Determine the [X, Y] coordinate at the center of the cell enclosing the given text.  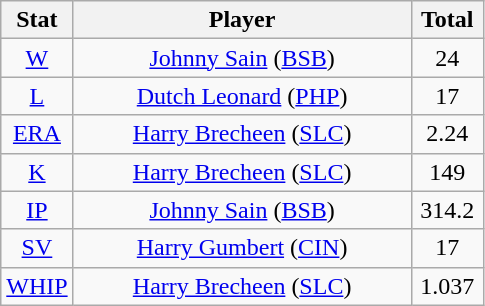
2.24 [447, 134]
SV [37, 248]
L [37, 96]
ERA [37, 134]
K [37, 172]
Dutch Leonard (PHP) [242, 96]
314.2 [447, 210]
Harry Gumbert (CIN) [242, 248]
W [37, 58]
24 [447, 58]
IP [37, 210]
Player [242, 20]
Stat [37, 20]
Total [447, 20]
WHIP [37, 286]
149 [447, 172]
1.037 [447, 286]
